Scan for the cell matching the given text and deliver its (X, Y) coordinate at center. 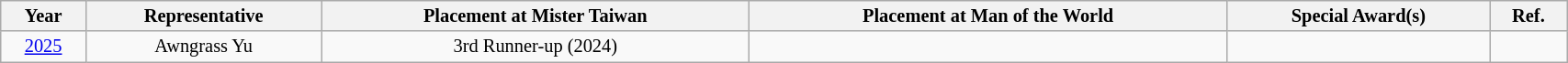
Year (44, 16)
3rd Runner-up (2024) (536, 47)
Representative (203, 16)
2025 (44, 47)
Awngrass Yu (203, 47)
Ref. (1529, 16)
Special Award(s) (1359, 16)
Placement at Mister Taiwan (536, 16)
Placement at Man of the World (988, 16)
